Extract the [X, Y] coordinate from the center of the cell holding the provided text.  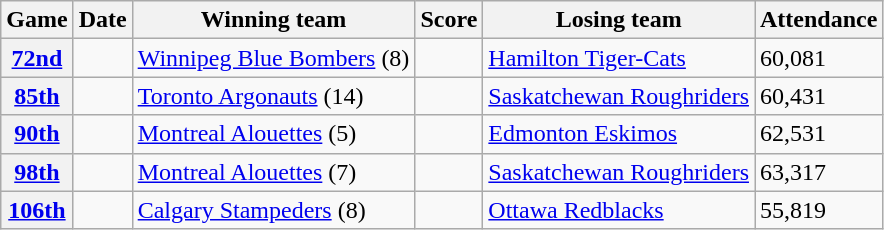
Winning team [274, 20]
Score [449, 20]
Losing team [619, 20]
60,431 [818, 96]
Hamilton Tiger-Cats [619, 58]
62,531 [818, 134]
72nd [37, 58]
Game [37, 20]
Ottawa Redblacks [619, 210]
Calgary Stampeders (8) [274, 210]
Winnipeg Blue Bombers (8) [274, 58]
Date [102, 20]
106th [37, 210]
98th [37, 172]
55,819 [818, 210]
Edmonton Eskimos [619, 134]
Montreal Alouettes (5) [274, 134]
Attendance [818, 20]
90th [37, 134]
Montreal Alouettes (7) [274, 172]
Toronto Argonauts (14) [274, 96]
63,317 [818, 172]
60,081 [818, 58]
85th [37, 96]
